Scan for the cell matching the given text and deliver its (x, y) coordinate at center. 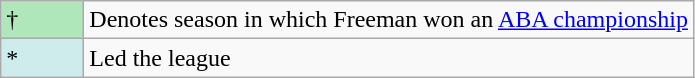
† (42, 20)
Denotes season in which Freeman won an ABA championship (389, 20)
Led the league (389, 58)
* (42, 58)
